Scan for the cell matching the given text and deliver its (X, Y) coordinate at center. 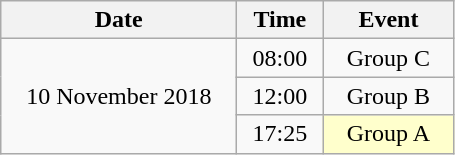
Event (388, 20)
Group B (388, 96)
Group C (388, 58)
17:25 (280, 134)
Time (280, 20)
Group A (388, 134)
08:00 (280, 58)
Date (119, 20)
10 November 2018 (119, 96)
12:00 (280, 96)
